Identify which cell holds the provided text, then report its (X, Y) central coordinate. 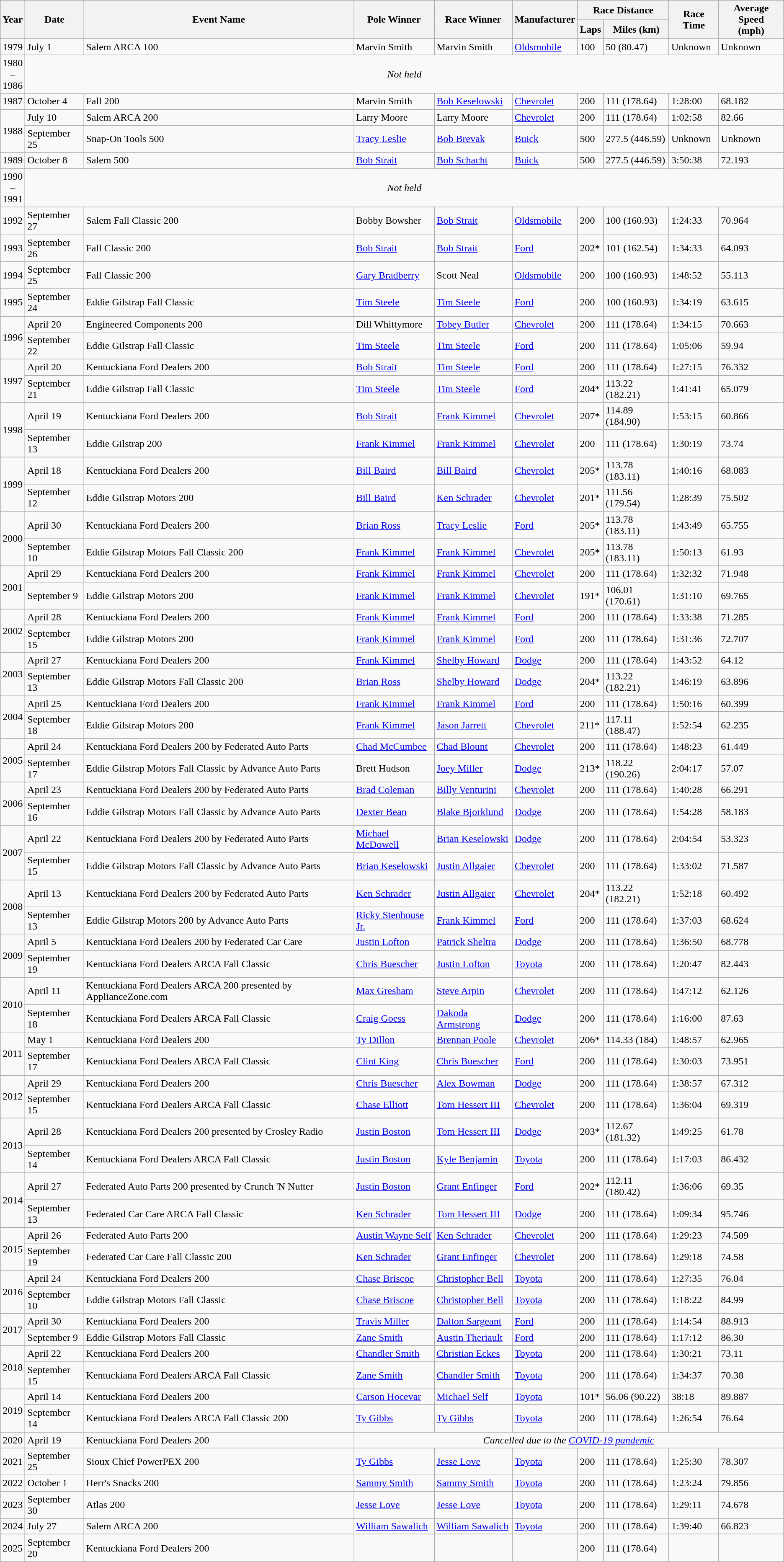
61.93 (751, 552)
71.948 (751, 574)
April 14 (54, 1397)
117.11 (188.47) (637, 725)
1:48:52 (694, 275)
Chad McCumbee (394, 747)
2021 (13, 1462)
Tobey Butler (473, 324)
2000 (13, 539)
April 11 (54, 991)
Austin Theriault (473, 1337)
Kentuckiana Ford Dealers ARCA 200 presented by ApplianceZone.com (219, 991)
74.678 (751, 1505)
2014 (13, 1200)
84.99 (751, 1300)
Federated Car Care ARCA Fall Classic (219, 1214)
Billy Venturini (473, 790)
Sioux Chief PowerPEX 200 (219, 1462)
88.913 (751, 1322)
2002 (13, 631)
April 5 (54, 942)
101* (591, 1397)
1:30:19 (694, 443)
1:05:06 (694, 346)
Brad Coleman (394, 790)
59.94 (751, 346)
Bob Keselowski (473, 101)
1997 (13, 381)
1:37:03 (694, 921)
206* (591, 1040)
55.113 (751, 275)
207* (591, 416)
Race Time (694, 20)
Dexter Bean (394, 812)
April 23 (54, 790)
1:49:25 (694, 1132)
2009 (13, 956)
50 (80.47) (637, 47)
2003 (13, 674)
September 21 (54, 389)
Federated Car Care Fall Classic 200 (219, 1257)
203* (591, 1132)
1994 (13, 275)
Kentuckiana Ford Dealers 200 presented by Crosley Radio (219, 1132)
1:54:28 (694, 812)
82.443 (751, 963)
May 1 (54, 1040)
1:33:38 (694, 617)
Clint King (394, 1061)
76.332 (751, 367)
1:24:33 (694, 220)
101 (162.54) (637, 248)
112.67 (181.32) (637, 1132)
106.01 (170.61) (637, 596)
2025 (13, 1548)
1:09:34 (694, 1214)
1:31:10 (694, 596)
Blake Bjorklund (473, 812)
66.823 (751, 1526)
July 10 (54, 117)
1:33:02 (694, 866)
1:02:58 (694, 117)
1998 (13, 430)
Engineered Components 200 (219, 324)
1:43:52 (694, 660)
Scott Neal (473, 275)
61.449 (751, 747)
1:34:15 (694, 324)
95.746 (751, 1214)
Pole Winner (394, 20)
September 26 (54, 248)
2013 (13, 1146)
1:47:12 (694, 991)
114.33 (184) (637, 1040)
2:04:54 (694, 839)
2017 (13, 1330)
Brennan Poole (473, 1040)
1:14:54 (694, 1322)
71.285 (751, 617)
Craig Goess (394, 1018)
1:53:15 (694, 416)
Dakoda Armstrong (473, 1018)
1:52:18 (694, 893)
2005 (13, 761)
Carson Hocevar (394, 1397)
74.58 (751, 1257)
1980–1986 (13, 74)
1:50:13 (694, 552)
1:43:49 (694, 525)
64.12 (751, 660)
69.319 (751, 1105)
Bobby Bowsher (394, 220)
2015 (13, 1249)
Ty Dillon (394, 1040)
1989 (13, 160)
57.07 (751, 768)
73.74 (751, 443)
Chad Blount (473, 747)
1:50:16 (694, 703)
62.235 (751, 725)
1:26:54 (694, 1418)
1:29:23 (694, 1235)
1:23:24 (694, 1483)
3:50:38 (694, 160)
2004 (13, 717)
September 16 (54, 812)
71.587 (751, 866)
Kentuckiana Ford Dealers ARCA Fall Classic 200 (219, 1418)
October 1 (54, 1483)
72.707 (751, 638)
76.64 (751, 1418)
63.615 (751, 302)
68.083 (751, 471)
Date (54, 20)
60.492 (751, 893)
2024 (13, 1526)
Austin Wayne Self (394, 1235)
1:18:22 (694, 1300)
1979 (13, 47)
1:30:21 (694, 1353)
2022 (13, 1483)
Joey Miller (473, 768)
2012 (13, 1097)
79.856 (751, 1483)
Herr's Snacks 200 (219, 1483)
Miles (km) (637, 29)
74.509 (751, 1235)
111.56 (179.54) (637, 498)
Salem 500 (219, 160)
70.964 (751, 220)
Race Distance (623, 10)
69.35 (751, 1186)
Travis Miller (394, 1322)
2006 (13, 803)
1:27:15 (694, 367)
Fall 200 (219, 101)
53.323 (751, 839)
191* (591, 596)
Kentuckiana Ford Dealers 200 by Federated Car Care (219, 942)
Year (13, 20)
58.183 (751, 812)
Bob Schacht (473, 160)
1:31:36 (694, 638)
September 24 (54, 302)
1999 (13, 484)
1:48:57 (694, 1040)
Christian Eckes (473, 1353)
87.63 (751, 1018)
1987 (13, 101)
1:20:47 (694, 963)
67.312 (751, 1083)
Average Speed(mph) (751, 20)
1:27:35 (694, 1278)
Gary Bradberry (394, 275)
2020 (13, 1440)
66.291 (751, 790)
Michael Self (473, 1397)
56.06 (90.22) (637, 1397)
April 13 (54, 893)
62.126 (751, 991)
2010 (13, 1004)
86.30 (751, 1337)
1:16:00 (694, 1018)
38:18 (694, 1397)
68.778 (751, 942)
Laps (591, 29)
1996 (13, 338)
2011 (13, 1053)
78.307 (751, 1462)
1:29:18 (694, 1257)
213* (591, 768)
2008 (13, 907)
1:28:39 (694, 498)
1990–1991 (13, 188)
100 (591, 47)
70.38 (751, 1375)
April 26 (54, 1235)
1:36:50 (694, 942)
April 18 (54, 471)
1:28:00 (694, 101)
2018 (13, 1367)
86.432 (751, 1159)
Eddie Gilstrap 200 (219, 443)
September 22 (54, 346)
1:17:03 (694, 1159)
Federated Auto Parts 200 (219, 1235)
Salem ARCA 100 (219, 47)
2023 (13, 1505)
1992 (13, 220)
60.866 (751, 416)
1:52:54 (694, 725)
Federated Auto Parts 200 presented by Crunch 'N Nutter (219, 1186)
Event Name (219, 20)
Michael McDowell (394, 839)
April 25 (54, 703)
1:29:11 (694, 1505)
September 27 (54, 220)
2001 (13, 587)
1:40:16 (694, 471)
Alex Bowman (473, 1083)
1:36:06 (694, 1186)
Dalton Sargeant (473, 1322)
1:36:04 (694, 1105)
211* (591, 725)
2:04:17 (694, 768)
1995 (13, 302)
76.04 (751, 1278)
Salem Fall Classic 200 (219, 220)
75.502 (751, 498)
1:41:41 (694, 389)
2016 (13, 1292)
112.11 (180.42) (637, 1186)
62.965 (751, 1040)
82.66 (751, 117)
72.193 (751, 160)
Atlas 200 (219, 1505)
69.765 (751, 596)
201* (591, 498)
1:34:33 (694, 248)
Patrick Sheltra (473, 942)
73.11 (751, 1353)
Max Gresham (394, 991)
September 30 (54, 1505)
Cancelled due to the COVID-19 pandemic (569, 1440)
61.78 (751, 1132)
1:48:23 (694, 747)
Eddie Gilstrap Motors 200 by Advance Auto Parts (219, 921)
2007 (13, 852)
60.399 (751, 703)
October 4 (54, 101)
October 8 (54, 160)
1:39:40 (694, 1526)
Chase Elliott (394, 1105)
65.079 (751, 389)
July 1 (54, 47)
Manufacturer (545, 20)
1:34:19 (694, 302)
Kyle Benjamin (473, 1159)
68.182 (751, 101)
1993 (13, 248)
Steve Arpin (473, 991)
1:17:12 (694, 1337)
118.22 (190.26) (637, 768)
Bob Brevak (473, 139)
1988 (13, 131)
Snap-On Tools 500 (219, 139)
114.89 (184.90) (637, 416)
September 12 (54, 498)
1:25:30 (694, 1462)
September 20 (54, 1548)
Race Winner (473, 20)
Brett Hudson (394, 768)
68.624 (751, 921)
64.093 (751, 248)
July 27 (54, 1526)
Ricky Stenhouse Jr. (394, 921)
70.663 (751, 324)
73.951 (751, 1061)
1:38:57 (694, 1083)
1:30:03 (694, 1061)
1:32:32 (694, 574)
1:34:37 (694, 1375)
1:46:19 (694, 682)
63.896 (751, 682)
1:40:28 (694, 790)
Dill Whittymore (394, 324)
2019 (13, 1410)
Jason Jarrett (473, 725)
89.887 (751, 1397)
65.755 (751, 525)
